Provide the (X, Y) coordinate of the cell's center where the given text is located.  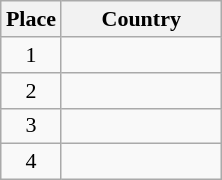
4 (31, 162)
1 (31, 55)
Place (31, 19)
2 (31, 90)
3 (31, 126)
Country (141, 19)
